Scan for the cell matching the given text and deliver its (X, Y) coordinate at center. 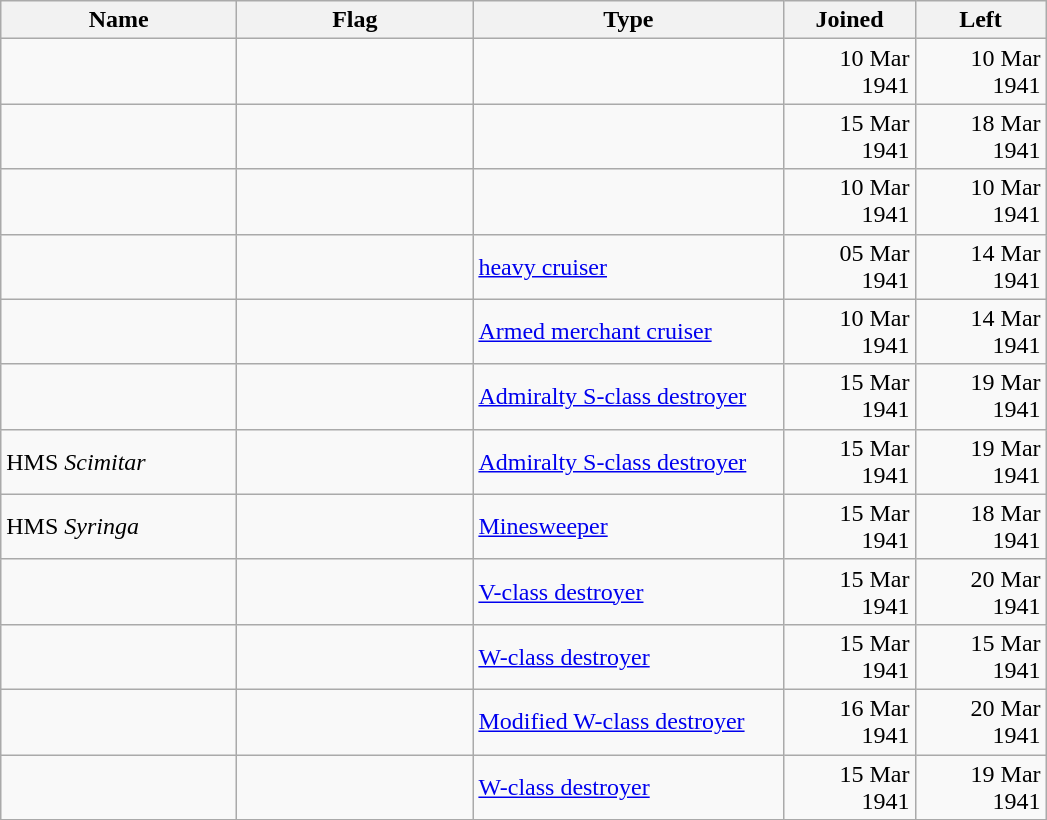
V-class destroyer (628, 592)
heavy cruiser (628, 266)
Joined (850, 20)
HMS Scimitar (119, 462)
Left (980, 20)
Armed merchant cruiser (628, 332)
05 Mar 1941 (850, 266)
16 Mar 1941 (850, 722)
Modified W-class destroyer (628, 722)
Name (119, 20)
Type (628, 20)
Flag (355, 20)
HMS Syringa (119, 526)
Minesweeper (628, 526)
